Determine the [X, Y] coordinate at the center of the cell enclosing the given text.  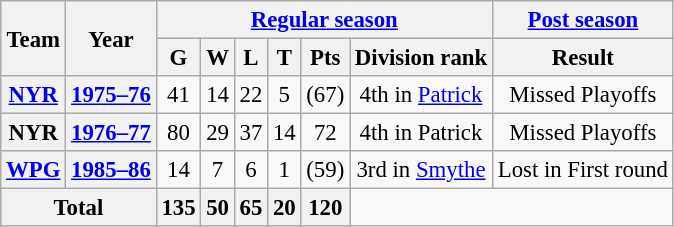
6 [250, 170]
1985–86 [111, 170]
WPG [34, 170]
3rd in Smythe [422, 170]
G [178, 58]
135 [178, 208]
1975–76 [111, 95]
37 [250, 133]
7 [218, 170]
Regular season [324, 20]
22 [250, 95]
41 [178, 95]
80 [178, 133]
29 [218, 133]
Year [111, 38]
W [218, 58]
65 [250, 208]
Lost in First round [582, 170]
Result [582, 58]
120 [326, 208]
Total [78, 208]
20 [284, 208]
T [284, 58]
Team [34, 38]
L [250, 58]
Post season [582, 20]
(59) [326, 170]
1976–77 [111, 133]
5 [284, 95]
72 [326, 133]
1 [284, 170]
50 [218, 208]
Division rank [422, 58]
(67) [326, 95]
Pts [326, 58]
